Locate the cell with the specified text and output its (x, y) center coordinate. 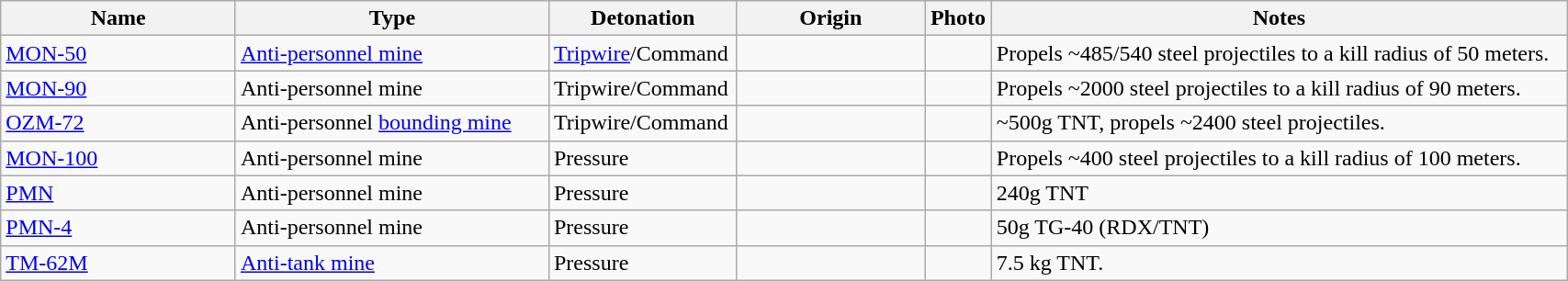
7.5 kg TNT. (1279, 263)
Propels ~400 steel projectiles to a kill radius of 100 meters. (1279, 158)
Anti-personnel bounding mine (391, 123)
Type (391, 18)
Detonation (643, 18)
~500g TNT, propels ~2400 steel projectiles. (1279, 123)
MON-90 (118, 88)
Propels ~485/540 steel projectiles to a kill radius of 50 meters. (1279, 53)
Photo (959, 18)
PMN-4 (118, 228)
Name (118, 18)
Origin (830, 18)
Propels ~2000 steel projectiles to a kill radius of 90 meters. (1279, 88)
MON-50 (118, 53)
MON-100 (118, 158)
TM-62M (118, 263)
Anti-tank mine (391, 263)
OZM-72 (118, 123)
Notes (1279, 18)
50g TG-40 (RDX/TNT) (1279, 228)
240g TNT (1279, 193)
PMN (118, 193)
